Pinpoint the cell where the given text exists, returning its (x, y) midpoint coordinate. 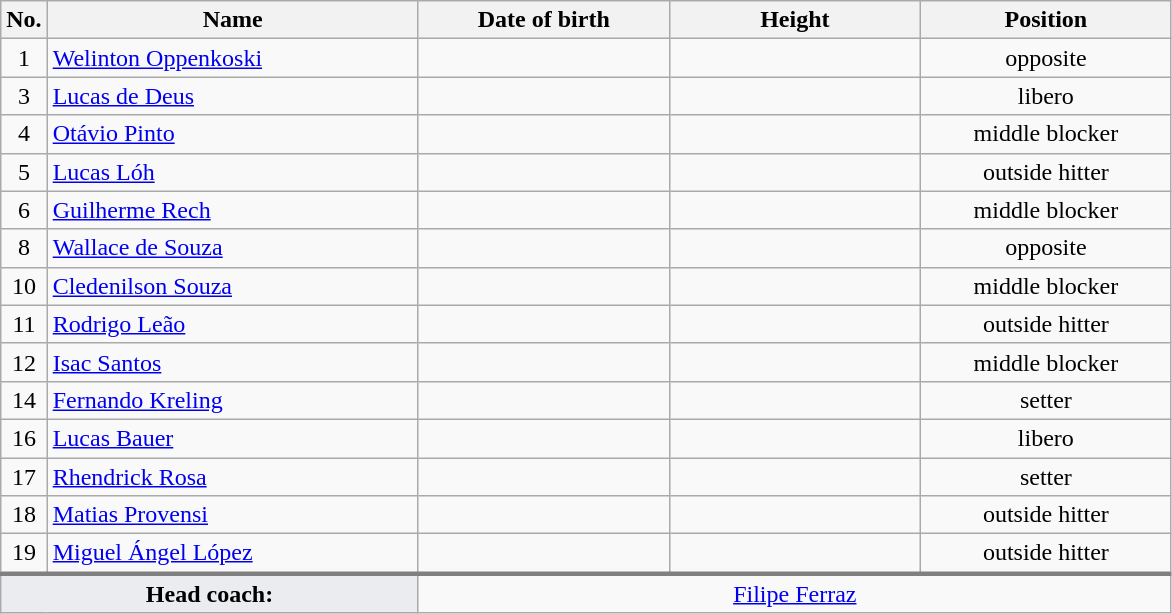
Wallace de Souza (232, 248)
Guilherme Rech (232, 210)
Position (1046, 20)
10 (24, 286)
19 (24, 554)
Rhendrick Rosa (232, 477)
Isac Santos (232, 362)
14 (24, 400)
12 (24, 362)
5 (24, 172)
16 (24, 438)
3 (24, 96)
Matias Provensi (232, 515)
Rodrigo Leão (232, 324)
Filipe Ferraz (794, 593)
11 (24, 324)
Lucas Bauer (232, 438)
Lucas de Deus (232, 96)
Height (794, 20)
Welinton Oppenkoski (232, 58)
Head coach: (210, 593)
Name (232, 20)
Date of birth (544, 20)
4 (24, 134)
8 (24, 248)
Lucas Lóh (232, 172)
Cledenilson Souza (232, 286)
1 (24, 58)
No. (24, 20)
Fernando Kreling (232, 400)
Otávio Pinto (232, 134)
6 (24, 210)
Miguel Ángel López (232, 554)
17 (24, 477)
18 (24, 515)
